From the cell containing the given text, extract its center point as [x, y] coordinate. 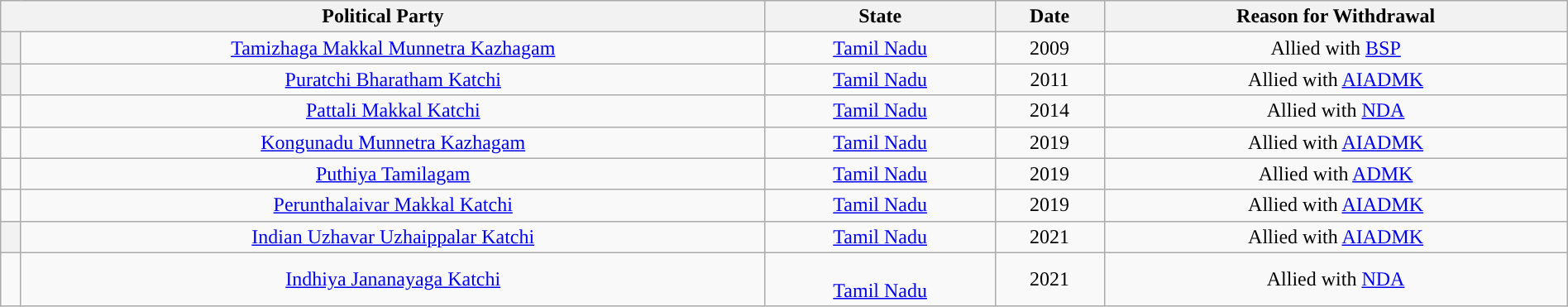
Indhiya Jananayaga Katchi [393, 280]
Allied with BSP [1336, 48]
Pattali Makkal Katchi [393, 111]
Kongunadu Munnetra Kazhagam [393, 142]
Perunthalaivar Makkal Katchi [393, 205]
Date [1049, 17]
Puthiya Tamilagam [393, 174]
Allied with ADMK [1336, 174]
Puratchi Bharatham Katchi [393, 79]
Indian Uzhavar Uzhaippalar Katchi [393, 237]
Political Party [383, 17]
State [880, 17]
2014 [1049, 111]
Reason for Withdrawal [1336, 17]
2011 [1049, 79]
2009 [1049, 48]
Tamizhaga Makkal Munnetra Kazhagam [393, 48]
